Output the [x, y] coordinate of the center of the cell containing the given text.  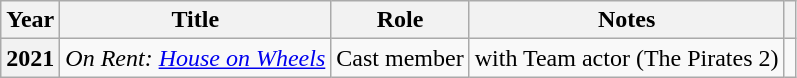
Role [400, 20]
with Team actor (The Pirates 2) [626, 58]
Year [30, 20]
Title [196, 20]
On Rent: House on Wheels [196, 58]
Notes [626, 20]
2021 [30, 58]
Cast member [400, 58]
